Output the [x, y] coordinate of the center of the cell containing the given text.  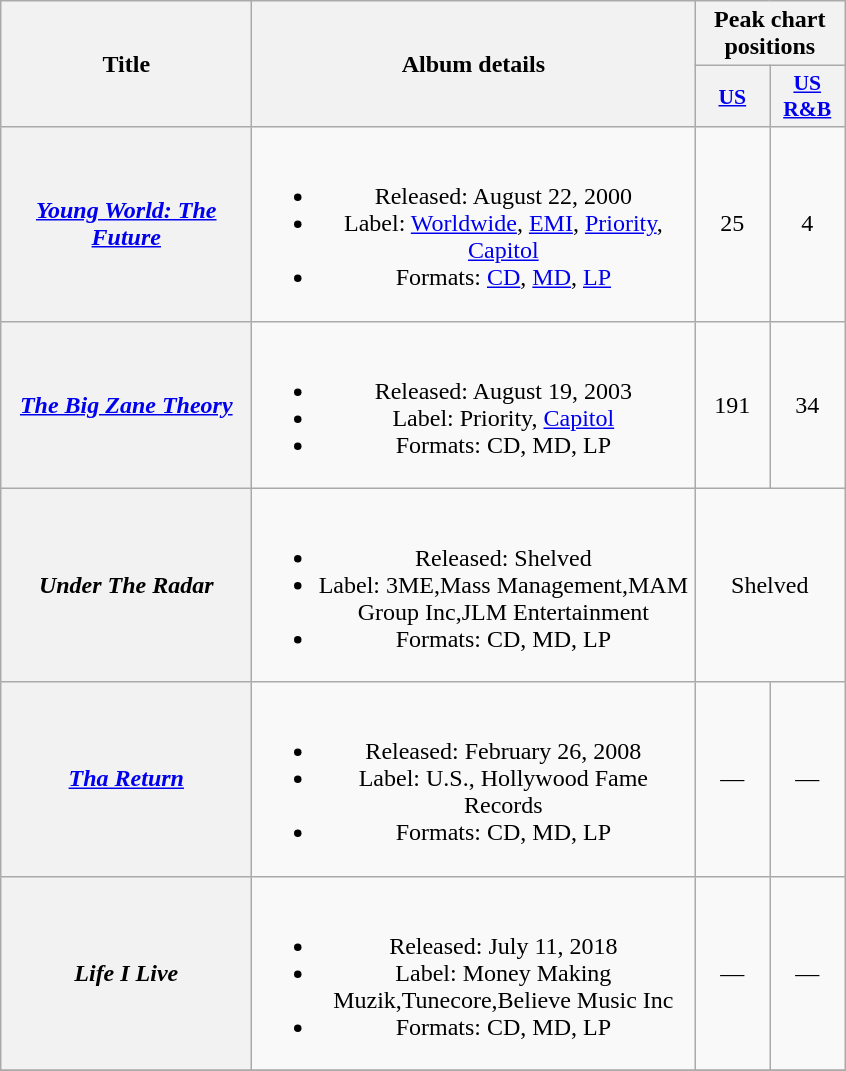
Album details [474, 64]
Released: ShelvedLabel: 3ME,Mass Management,MAM Group Inc,JLM EntertainmentFormats: CD, MD, LP [474, 585]
US [732, 96]
Under The Radar [126, 585]
Released: August 22, 2000Label: Worldwide, EMI, Priority, CapitolFormats: CD, MD, LP [474, 224]
34 [808, 404]
Life I Live [126, 973]
Tha Return [126, 779]
Title [126, 64]
Released: July 11, 2018Label: Money Making Muzik,Tunecore,Believe Music IncFormats: CD, MD, LP [474, 973]
The Big Zane Theory [126, 404]
4 [808, 224]
Released: August 19, 2003Label: Priority, CapitolFormats: CD, MD, LP [474, 404]
Young World: The Future [126, 224]
US R&B [808, 96]
Shelved [770, 585]
Peak chart positions [770, 34]
Released: February 26, 2008Label: U.S., Hollywood Fame RecordsFormats: CD, MD, LP [474, 779]
25 [732, 224]
191 [732, 404]
